Output the [X, Y] coordinate of the center of the cell containing the given text.  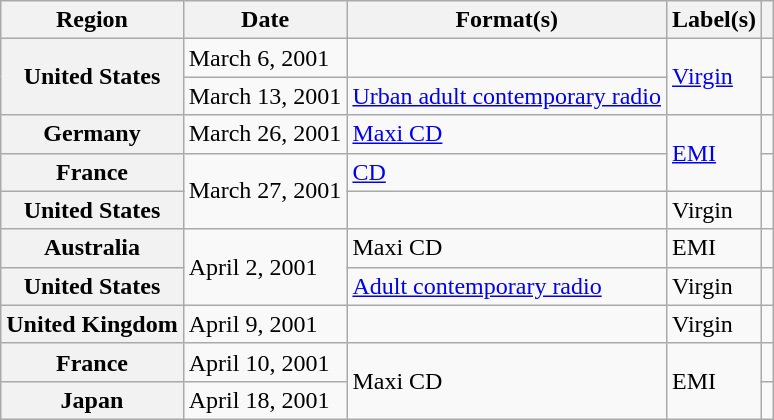
Label(s) [714, 20]
March 13, 2001 [265, 96]
March 27, 2001 [265, 191]
April 18, 2001 [265, 400]
Germany [92, 134]
CD [507, 172]
April 9, 2001 [265, 324]
April 10, 2001 [265, 362]
April 2, 2001 [265, 267]
Format(s) [507, 20]
Japan [92, 400]
Date [265, 20]
March 6, 2001 [265, 58]
Adult contemporary radio [507, 286]
United Kingdom [92, 324]
March 26, 2001 [265, 134]
Urban adult contemporary radio [507, 96]
Australia [92, 248]
Region [92, 20]
